Pinpoint the cell where the given text exists, returning its [x, y] midpoint coordinate. 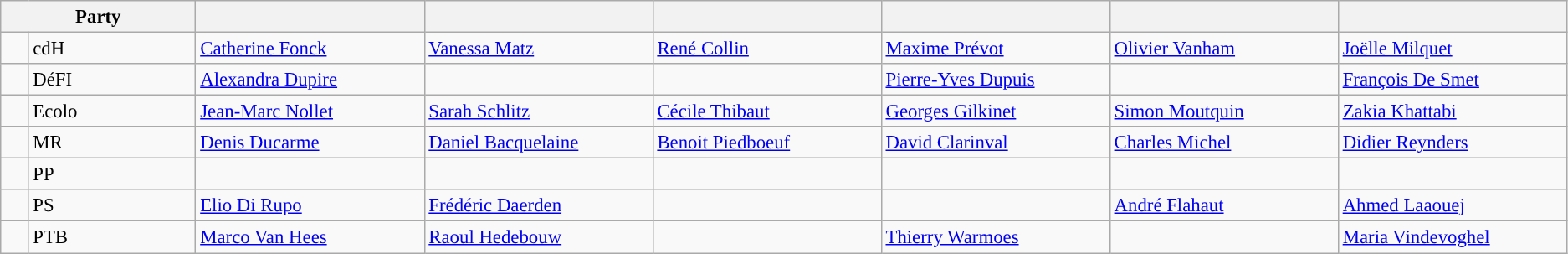
Simon Moutquin [1223, 111]
Denis Ducarme [310, 143]
Zakia Khattabi [1453, 111]
Benoit Piedboeuf [766, 143]
Maria Vindevoghel [1453, 237]
Didier Reynders [1453, 143]
Daniel Bacquelaine [539, 143]
François De Smet [1453, 80]
Charles Michel [1223, 143]
MR [112, 143]
Pierre-Yves Dupuis [996, 80]
Sarah Schlitz [539, 111]
Cécile Thibaut [766, 111]
Ecolo [112, 111]
Jean-Marc Nollet [310, 111]
David Clarinval [996, 143]
Catherine Fonck [310, 49]
André Flahaut [1223, 205]
Maxime Prévot [996, 49]
Frédéric Daerden [539, 205]
Olivier Vanham [1223, 49]
PTB [112, 237]
PP [112, 174]
Marco Van Hees [310, 237]
Raoul Hedebouw [539, 237]
DéFI [112, 80]
cdH [112, 49]
PS [112, 205]
Joëlle Milquet [1453, 49]
Ahmed Laaouej [1453, 205]
Georges Gilkinet [996, 111]
Thierry Warmoes [996, 237]
René Collin [766, 49]
Party [99, 17]
Alexandra Dupire [310, 80]
Elio Di Rupo [310, 205]
Vanessa Matz [539, 49]
